Scan for the cell matching the given text and deliver its (X, Y) coordinate at center. 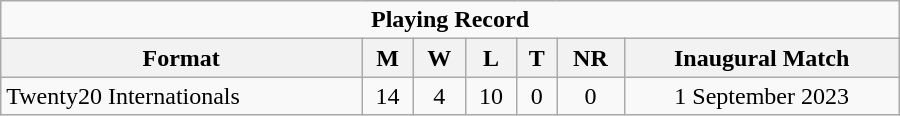
Format (182, 58)
Inaugural Match (762, 58)
W (439, 58)
10 (491, 96)
NR (590, 58)
Playing Record (450, 20)
T (537, 58)
Twenty20 Internationals (182, 96)
L (491, 58)
1 September 2023 (762, 96)
14 (388, 96)
M (388, 58)
4 (439, 96)
